Identify which cell holds the provided text, then report its (x, y) central coordinate. 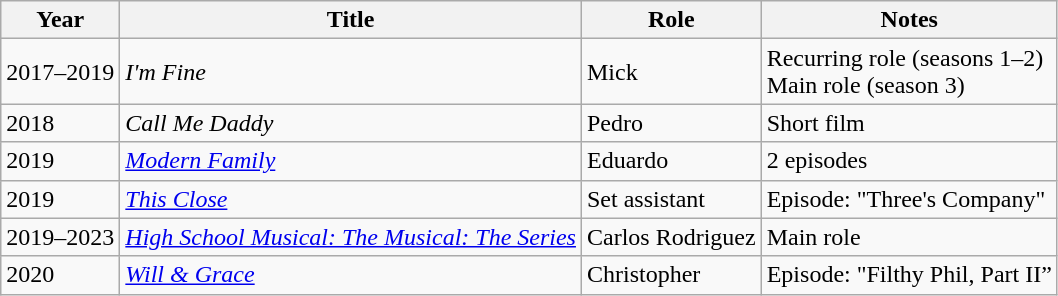
2018 (60, 123)
Notes (909, 20)
Pedro (671, 123)
Episode: "Three's Company" (909, 199)
2020 (60, 275)
Title (351, 20)
This Close (351, 199)
Call Me Daddy (351, 123)
Recurring role (seasons 1–2)Main role (season 3) (909, 72)
High School Musical: The Musical: The Series (351, 237)
Role (671, 20)
I'm Fine (351, 72)
Will & Grace (351, 275)
Set assistant (671, 199)
Episode: "Filthy Phil, Part II” (909, 275)
Main role (909, 237)
Christopher (671, 275)
2019–2023 (60, 237)
Eduardo (671, 161)
Modern Family (351, 161)
Year (60, 20)
2 episodes (909, 161)
Short film (909, 123)
2017–2019 (60, 72)
Carlos Rodriguez (671, 237)
Mick (671, 72)
